Return [x, y] of the center of cell containing provided text 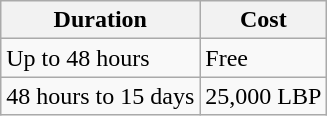
Duration [100, 20]
Cost [264, 20]
Free [264, 58]
Up to 48 hours [100, 58]
48 hours to 15 days [100, 96]
25,000 LBP [264, 96]
